Return [x, y] of the center of cell containing provided text 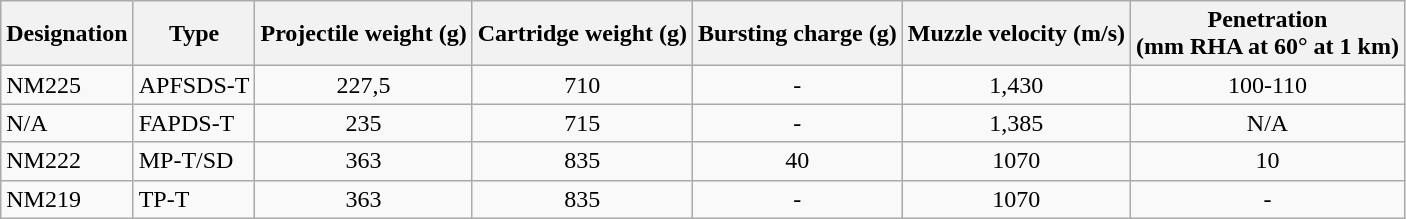
Type [194, 34]
Cartridge weight (g) [582, 34]
Penetration(mm RHA at 60° at 1 km) [1268, 34]
10 [1268, 161]
100-110 [1268, 85]
1,385 [1016, 123]
MP-T/SD [194, 161]
NM219 [67, 199]
Designation [67, 34]
1,430 [1016, 85]
40 [797, 161]
TP-T [194, 199]
710 [582, 85]
235 [364, 123]
FAPDS-T [194, 123]
227,5 [364, 85]
NM225 [67, 85]
NM222 [67, 161]
Muzzle velocity (m/s) [1016, 34]
Projectile weight (g) [364, 34]
APFSDS-T [194, 85]
Bursting charge (g) [797, 34]
715 [582, 123]
